For the text-containing cell, return its midpoint in (x, y) coordinate format. 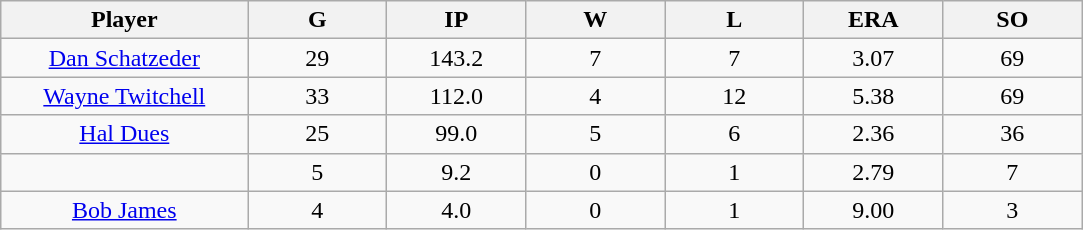
4.0 (456, 210)
9.00 (874, 210)
36 (1012, 134)
9.2 (456, 172)
Player (124, 20)
SO (1012, 20)
Bob James (124, 210)
3.07 (874, 58)
33 (318, 96)
IP (456, 20)
L (734, 20)
112.0 (456, 96)
G (318, 20)
99.0 (456, 134)
25 (318, 134)
12 (734, 96)
2.79 (874, 172)
W (596, 20)
3 (1012, 210)
29 (318, 58)
Wayne Twitchell (124, 96)
2.36 (874, 134)
143.2 (456, 58)
5.38 (874, 96)
Dan Schatzeder (124, 58)
ERA (874, 20)
Hal Dues (124, 134)
6 (734, 134)
